Return the (x, y) coordinate for the center point of the cell that contains the specified text.  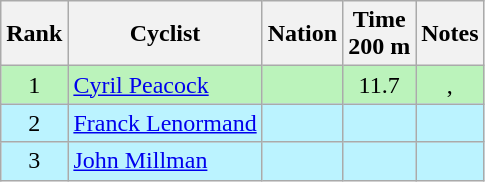
Rank (34, 34)
Cyclist (165, 34)
Time200 m (380, 34)
3 (34, 161)
John Millman (165, 161)
Cyril Peacock (165, 85)
Franck Lenormand (165, 123)
Notes (450, 34)
11.7 (380, 85)
, (450, 85)
2 (34, 123)
Nation (302, 34)
1 (34, 85)
